Locate the cell with the specified text and output its (x, y) center coordinate. 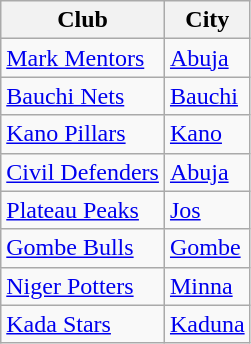
City (207, 20)
Jos (207, 210)
Minna (207, 286)
Mark Mentors (83, 58)
Niger Potters (83, 286)
Kaduna (207, 324)
Bauchi Nets (83, 96)
Club (83, 20)
Bauchi (207, 96)
Plateau Peaks (83, 210)
Kano (207, 134)
Kano Pillars (83, 134)
Kada Stars (83, 324)
Civil Defenders (83, 172)
Gombe Bulls (83, 248)
Gombe (207, 248)
